Search for the cell housing the specified text and yield its (x, y) center coordinate. 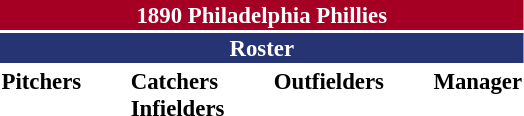
Roster (262, 48)
1890 Philadelphia Phillies (262, 15)
